Output the (x, y) coordinate of the center of the cell containing the given text.  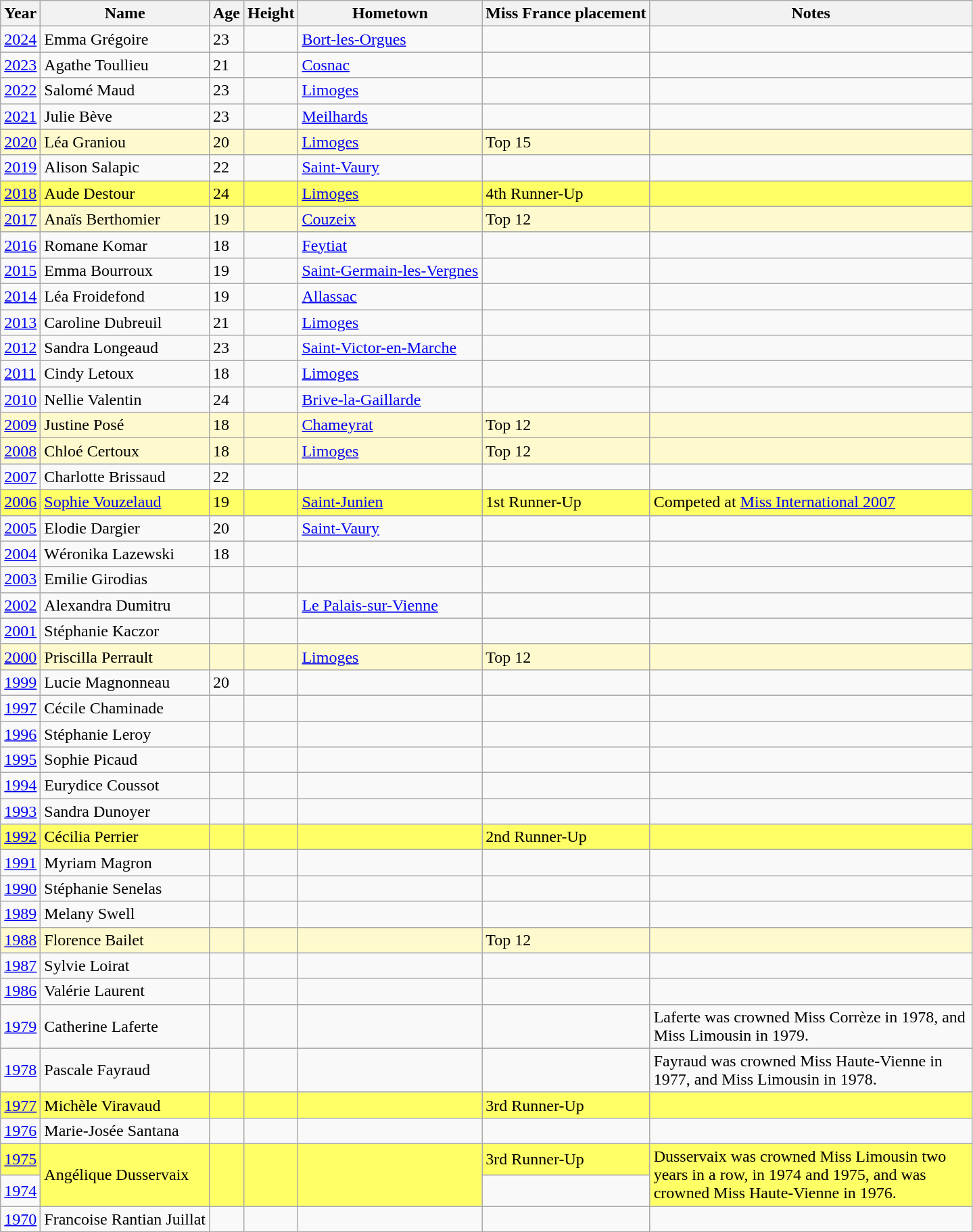
Priscilla Perrault (125, 657)
Cécile Chaminade (125, 708)
Saint-Victor-en-Marche (390, 348)
1970 (20, 1219)
1986 (20, 991)
Saint-Germain-les-Vergnes (390, 270)
2011 (20, 374)
2010 (20, 400)
Hometown (390, 14)
Emilie Girodias (125, 579)
Meilhards (390, 116)
Aude Destour (125, 193)
Melany Swell (125, 914)
Cindy Letoux (125, 374)
Year (20, 14)
2005 (20, 528)
Caroline Dubreuil (125, 323)
Agathe Toullieu (125, 65)
1994 (20, 786)
Justine Posé (125, 425)
Angélique Dusservaix (125, 1175)
Bort-les-Orgues (390, 39)
Stéphanie Leroy (125, 734)
Alison Salapic (125, 168)
2024 (20, 39)
Brive-la-Gaillarde (390, 400)
Julie Bève (125, 116)
Sophie Vouzelaud (125, 502)
Sylvie Loirat (125, 966)
1995 (20, 760)
2006 (20, 502)
1979 (20, 1026)
1991 (20, 863)
Valérie Laurent (125, 991)
2012 (20, 348)
Miss France placement (566, 14)
Stéphanie Senelas (125, 889)
Léa Froidefond (125, 296)
Myriam Magron (125, 863)
1999 (20, 682)
Catherine Laferte (125, 1026)
Pascale Fayraud (125, 1070)
Feytiat (390, 245)
Le Palais-sur-Vienne (390, 605)
2019 (20, 168)
2000 (20, 657)
2014 (20, 296)
Allassac (390, 296)
Notes (811, 14)
Emma Bourroux (125, 270)
1975 (20, 1159)
Charlotte Brissaud (125, 477)
1978 (20, 1070)
2007 (20, 477)
2015 (20, 270)
2018 (20, 193)
Laferte was crowned Miss Corrèze in 1978, and Miss Limousin in 1979. (811, 1026)
2002 (20, 605)
4th Runner-Up (566, 193)
2022 (20, 91)
Stéphanie Kaczor (125, 631)
Fayraud was crowned Miss Haute-Vienne in 1977, and Miss Limousin in 1978. (811, 1070)
1993 (20, 811)
Name (125, 14)
Cécilia Perrier (125, 837)
1996 (20, 734)
Marie-Josée Santana (125, 1131)
2008 (20, 451)
Couzeix (390, 219)
Wéronika Lazewski (125, 554)
Romane Komar (125, 245)
2003 (20, 579)
Chloé Certoux (125, 451)
2001 (20, 631)
1989 (20, 914)
Elodie Dargier (125, 528)
Florence Bailet (125, 940)
Saint-Junien (390, 502)
2013 (20, 323)
2004 (20, 554)
Emma Grégoire (125, 39)
Francoise Rantian Juillat (125, 1219)
2017 (20, 219)
1987 (20, 966)
Lucie Magnonneau (125, 682)
Competed at Miss International 2007 (811, 502)
Sandra Longeaud (125, 348)
1977 (20, 1105)
1st Runner-Up (566, 502)
2016 (20, 245)
2023 (20, 65)
1974 (20, 1190)
2020 (20, 142)
Sophie Picaud (125, 760)
Michèle Viravaud (125, 1105)
1992 (20, 837)
Cosnac (390, 65)
1997 (20, 708)
1976 (20, 1131)
Dusservaix was crowned Miss Limousin two years in a row, in 1974 and 1975, and was crowned Miss Haute-Vienne in 1976. (811, 1175)
Nellie Valentin (125, 400)
Anaïs Berthomier (125, 219)
Sandra Dunoyer (125, 811)
2021 (20, 116)
Chameyrat (390, 425)
1990 (20, 889)
2009 (20, 425)
Alexandra Dumitru (125, 605)
Top 15 (566, 142)
Height (271, 14)
2nd Runner-Up (566, 837)
Eurydice Coussot (125, 786)
Age (226, 14)
Léa Graniou (125, 142)
Salomé Maud (125, 91)
1988 (20, 940)
